Detect which cell encompasses the target text, then output its [x, y] center coordinate. 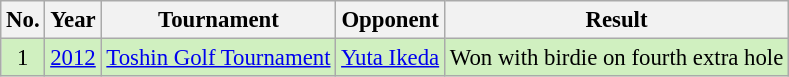
Toshin Golf Tournament [218, 58]
Year [73, 20]
Tournament [218, 20]
Opponent [390, 20]
Yuta Ikeda [390, 58]
No. [23, 20]
1 [23, 58]
Result [616, 20]
Won with birdie on fourth extra hole [616, 58]
2012 [73, 58]
